Capture the cell that displays the provided text and extract its (x, y) central coordinate. 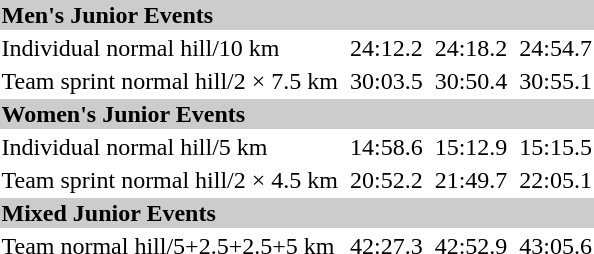
24:18.2 (471, 48)
22:05.1 (556, 180)
14:58.6 (386, 147)
30:55.1 (556, 81)
Team sprint normal hill/2 × 7.5 km (170, 81)
21:49.7 (471, 180)
15:15.5 (556, 147)
Team sprint normal hill/2 × 4.5 km (170, 180)
Men's Junior Events (297, 15)
Individual normal hill/5 km (170, 147)
30:03.5 (386, 81)
30:50.4 (471, 81)
Mixed Junior Events (297, 213)
20:52.2 (386, 180)
Women's Junior Events (297, 114)
24:54.7 (556, 48)
24:12.2 (386, 48)
Individual normal hill/10 km (170, 48)
15:12.9 (471, 147)
